Find where the given text appears and provide that cell's center as [X, Y] coordinate. 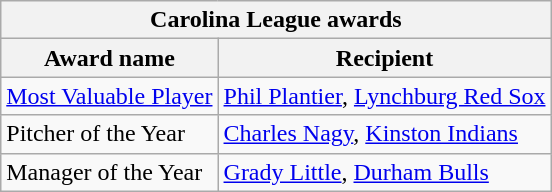
Carolina League awards [276, 20]
Recipient [384, 58]
Pitcher of the Year [110, 134]
Phil Plantier, Lynchburg Red Sox [384, 96]
Charles Nagy, Kinston Indians [384, 134]
Award name [110, 58]
Manager of the Year [110, 172]
Most Valuable Player [110, 96]
Grady Little, Durham Bulls [384, 172]
